Provide the (x, y) coordinate of the cell's center where the given text is located.  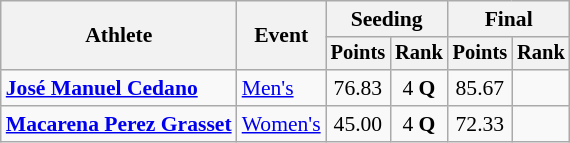
72.33 (480, 124)
76.83 (358, 88)
Event (282, 36)
85.67 (480, 88)
Final (509, 19)
Men's (282, 88)
Athlete (119, 36)
Women's (282, 124)
45.00 (358, 124)
José Manuel Cedano (119, 88)
Macarena Perez Grasset (119, 124)
Seeding (387, 19)
